Pinpoint the cell where the given text exists, returning its (X, Y) midpoint coordinate. 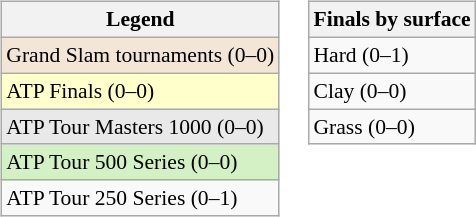
ATP Tour Masters 1000 (0–0) (140, 127)
ATP Tour 500 Series (0–0) (140, 162)
ATP Finals (0–0) (140, 91)
Hard (0–1) (392, 55)
Clay (0–0) (392, 91)
Grand Slam tournaments (0–0) (140, 55)
Legend (140, 20)
ATP Tour 250 Series (0–1) (140, 198)
Finals by surface (392, 20)
Grass (0–0) (392, 127)
